Find where the given text appears and provide that cell's center as (x, y) coordinate. 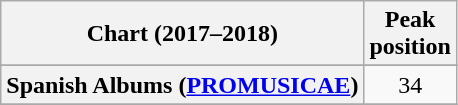
Spanish Albums (PROMUSICAE) (182, 85)
34 (410, 85)
Peakposition (410, 34)
Chart (2017–2018) (182, 34)
